Capture the cell that displays the provided text and extract its (x, y) central coordinate. 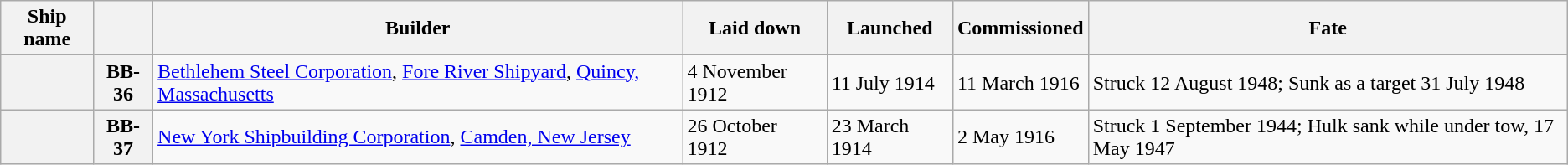
11 March 1916 (1020, 82)
Commissioned (1020, 28)
Launched (890, 28)
23 March 1914 (890, 137)
2 May 1916 (1020, 137)
11 July 1914 (890, 82)
Laid down (755, 28)
Ship name (47, 28)
New York Shipbuilding Corporation, Camden, New Jersey (418, 137)
Fate (1328, 28)
Bethlehem Steel Corporation, Fore River Shipyard, Quincy, Massachusetts (418, 82)
BB-36 (124, 82)
Builder (418, 28)
Struck 1 September 1944; Hulk sank while under tow, 17 May 1947 (1328, 137)
BB-37 (124, 137)
26 October 1912 (755, 137)
4 November 1912 (755, 82)
Struck 12 August 1948; Sunk as a target 31 July 1948 (1328, 82)
